Scan for the cell matching the given text and deliver its (x, y) coordinate at center. 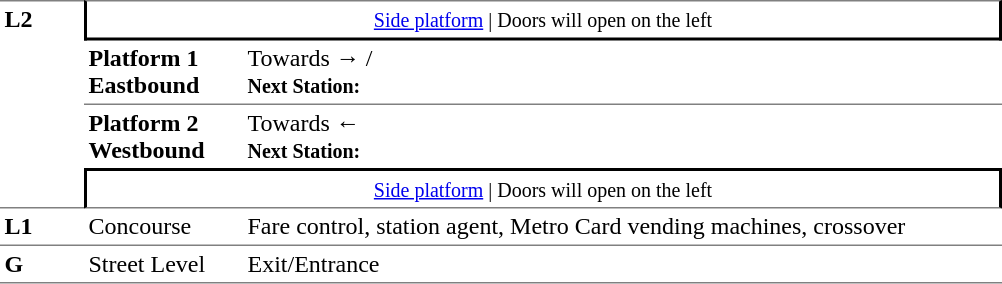
L1 (42, 226)
Concourse (164, 226)
Street Level (164, 264)
Platform 2Westbound (164, 136)
Exit/Entrance (622, 264)
Platform 1Eastbound (164, 72)
G (42, 264)
Towards → / Next Station: (622, 72)
Fare control, station agent, Metro Card vending machines, crossover (622, 226)
L2 (42, 104)
Towards ← Next Station: (622, 136)
